Search for the cell housing the specified text and yield its [X, Y] center coordinate. 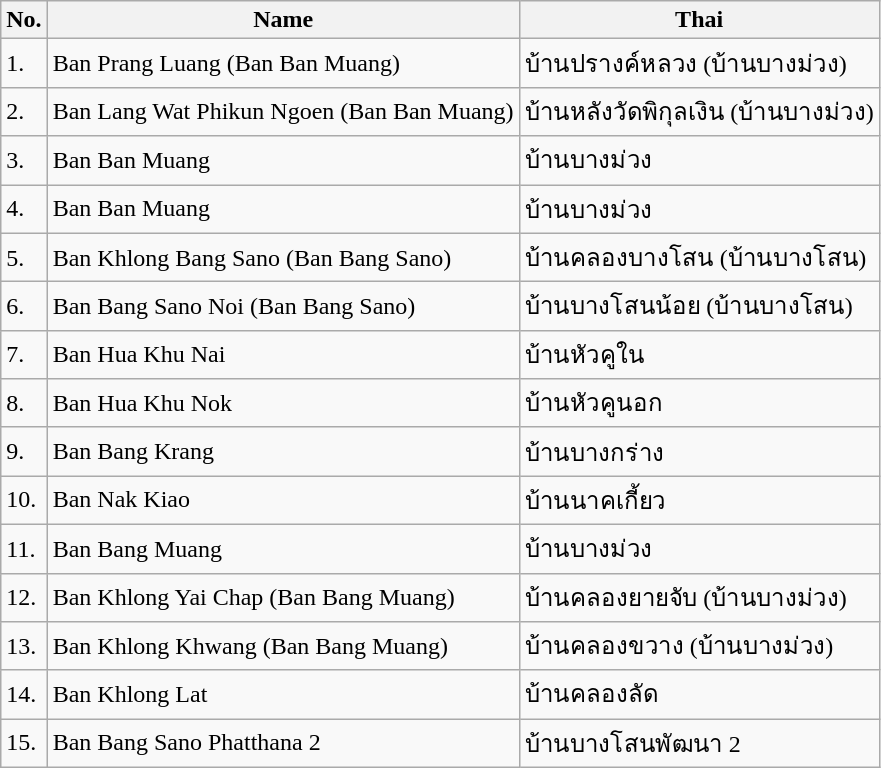
4. [24, 208]
บ้านคลองยายจับ (บ้านบางม่วง) [699, 598]
Thai [699, 20]
5. [24, 258]
บ้านบางโสนพัฒนา 2 [699, 744]
10. [24, 500]
No. [24, 20]
11. [24, 548]
Ban Nak Kiao [283, 500]
7. [24, 354]
13. [24, 646]
Ban Bang Muang [283, 548]
1. [24, 64]
Ban Bang Sano Noi (Ban Bang Sano) [283, 306]
บ้านคลองขวาง (บ้านบางม่วง) [699, 646]
Ban Khlong Lat [283, 694]
8. [24, 404]
บ้านหัวคูใน [699, 354]
Ban Khlong Bang Sano (Ban Bang Sano) [283, 258]
Ban Bang Krang [283, 452]
6. [24, 306]
Ban Khlong Khwang (Ban Bang Muang) [283, 646]
3. [24, 160]
Ban Prang Luang (Ban Ban Muang) [283, 64]
Ban Lang Wat Phikun Ngoen (Ban Ban Muang) [283, 112]
Ban Khlong Yai Chap (Ban Bang Muang) [283, 598]
Ban Bang Sano Phatthana 2 [283, 744]
บ้านหัวคูนอก [699, 404]
บ้านคลองบางโสน (บ้านบางโสน) [699, 258]
14. [24, 694]
9. [24, 452]
บ้านนาคเกี้ยว [699, 500]
บ้านคลองลัด [699, 694]
12. [24, 598]
2. [24, 112]
15. [24, 744]
บ้านบางโสนน้อย (บ้านบางโสน) [699, 306]
บ้านบางกร่าง [699, 452]
Name [283, 20]
บ้านปรางค์หลวง (บ้านบางม่วง) [699, 64]
Ban Hua Khu Nai [283, 354]
บ้านหลังวัดพิกุลเงิน (บ้านบางม่วง) [699, 112]
Ban Hua Khu Nok [283, 404]
